From the cell containing the given text, extract its center point as [X, Y] coordinate. 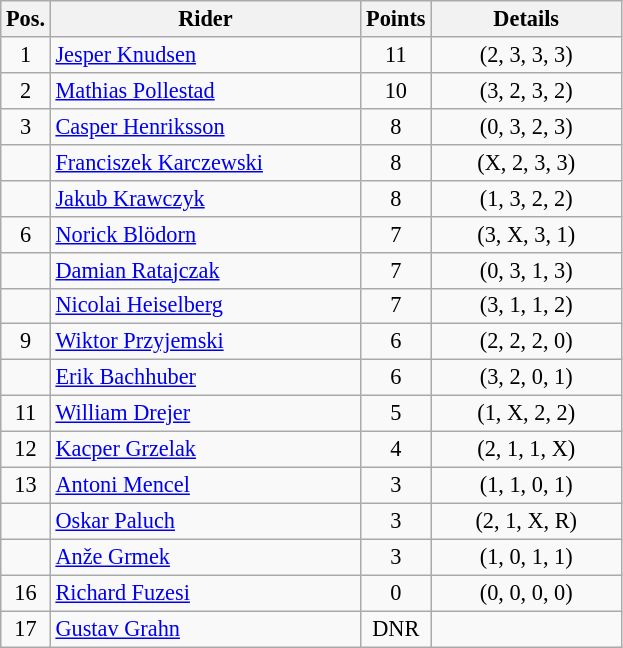
(3, X, 3, 1) [526, 234]
(2, 2, 2, 0) [526, 342]
(0, 3, 2, 3) [526, 126]
5 [396, 414]
Jakub Krawczyk [205, 198]
William Drejer [205, 414]
(1, X, 2, 2) [526, 414]
Casper Henriksson [205, 126]
17 [26, 629]
Oskar Paluch [205, 521]
Damian Ratajczak [205, 270]
12 [26, 450]
Nicolai Heiselberg [205, 306]
1 [26, 55]
(X, 2, 3, 3) [526, 162]
(1, 0, 1, 1) [526, 557]
Details [526, 19]
13 [26, 485]
(1, 3, 2, 2) [526, 198]
Jesper Knudsen [205, 55]
(2, 3, 3, 3) [526, 55]
Gustav Grahn [205, 629]
(0, 0, 0, 0) [526, 593]
9 [26, 342]
(0, 3, 1, 3) [526, 270]
(3, 1, 1, 2) [526, 306]
(1, 1, 0, 1) [526, 485]
Antoni Mencel [205, 485]
4 [396, 450]
(3, 2, 3, 2) [526, 90]
Kacper Grzelak [205, 450]
Wiktor Przyjemski [205, 342]
2 [26, 90]
Points [396, 19]
Franciszek Karczewski [205, 162]
10 [396, 90]
DNR [396, 629]
Anže Grmek [205, 557]
Norick Blödorn [205, 234]
Rider [205, 19]
(2, 1, 1, X) [526, 450]
Erik Bachhuber [205, 378]
16 [26, 593]
(2, 1, X, R) [526, 521]
(3, 2, 0, 1) [526, 378]
0 [396, 593]
Mathias Pollestad [205, 90]
Richard Fuzesi [205, 593]
Pos. [26, 19]
